Capture the cell that displays the provided text and extract its [X, Y] central coordinate. 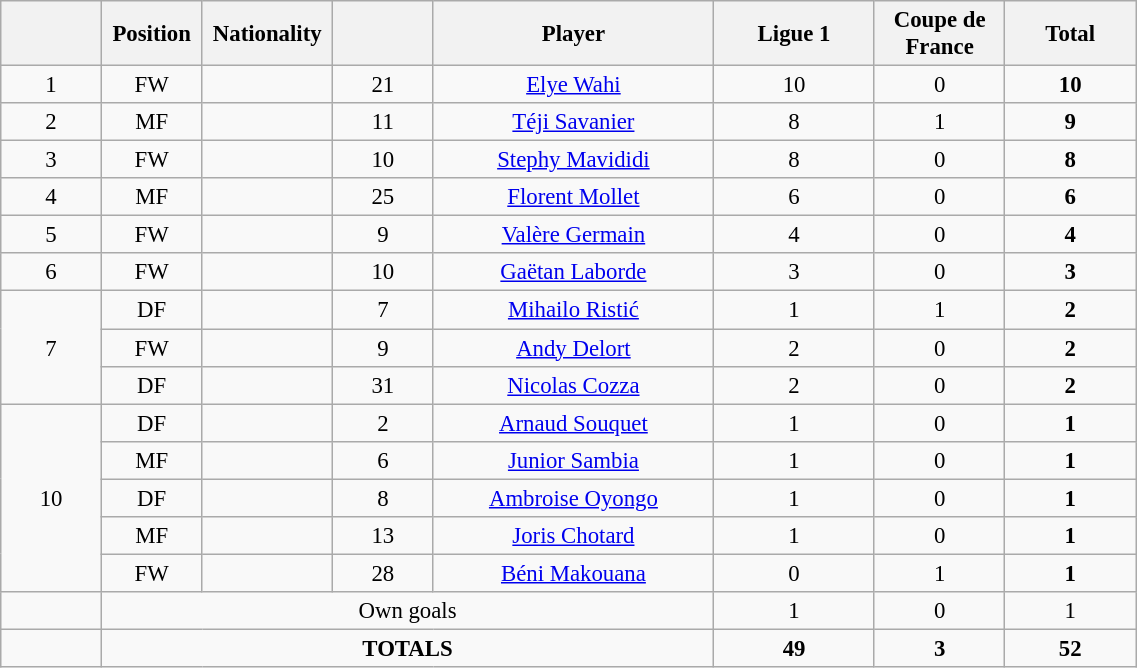
Nationality [268, 34]
31 [384, 385]
13 [384, 536]
Arnaud Souquet [574, 423]
Stephy Mavididi [574, 160]
Player [574, 34]
28 [384, 573]
Joris Chotard [574, 536]
TOTALS [407, 648]
Béni Makouana [574, 573]
Ambroise Oyongo [574, 498]
Nicolas Cozza [574, 385]
Total [1070, 34]
Florent Mollet [574, 197]
Valère Germain [574, 235]
Mihailo Ristić [574, 310]
Elye Wahi [574, 85]
Andy Delort [574, 348]
Junior Sambia [574, 460]
49 [794, 648]
Gaëtan Laborde [574, 273]
11 [384, 122]
52 [1070, 648]
Téji Savanier [574, 122]
Position [152, 34]
25 [384, 197]
Coupe de France [940, 34]
Ligue 1 [794, 34]
5 [52, 235]
21 [384, 85]
Own goals [407, 611]
